Scan for the cell matching the given text and deliver its [X, Y] coordinate at center. 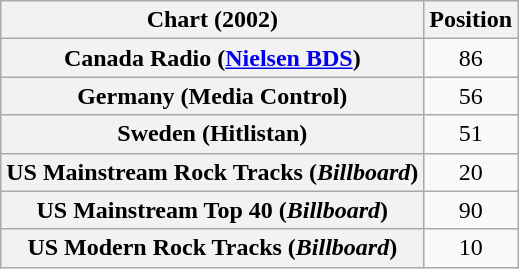
US Mainstream Top 40 (Billboard) [212, 210]
Sweden (Hitlistan) [212, 134]
Chart (2002) [212, 20]
56 [471, 96]
US Mainstream Rock Tracks (Billboard) [212, 172]
90 [471, 210]
86 [471, 58]
US Modern Rock Tracks (Billboard) [212, 248]
Position [471, 20]
Germany (Media Control) [212, 96]
10 [471, 248]
20 [471, 172]
Canada Radio (Nielsen BDS) [212, 58]
51 [471, 134]
